Identify which cell holds the provided text, then report its (X, Y) central coordinate. 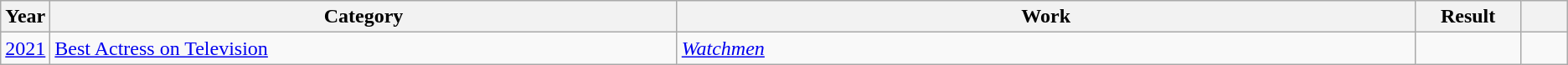
Year (25, 17)
2021 (25, 48)
Category (364, 17)
Best Actress on Television (364, 48)
Work (1045, 17)
Result (1467, 17)
Watchmen (1045, 48)
